Search for the cell housing the specified text and yield its (x, y) center coordinate. 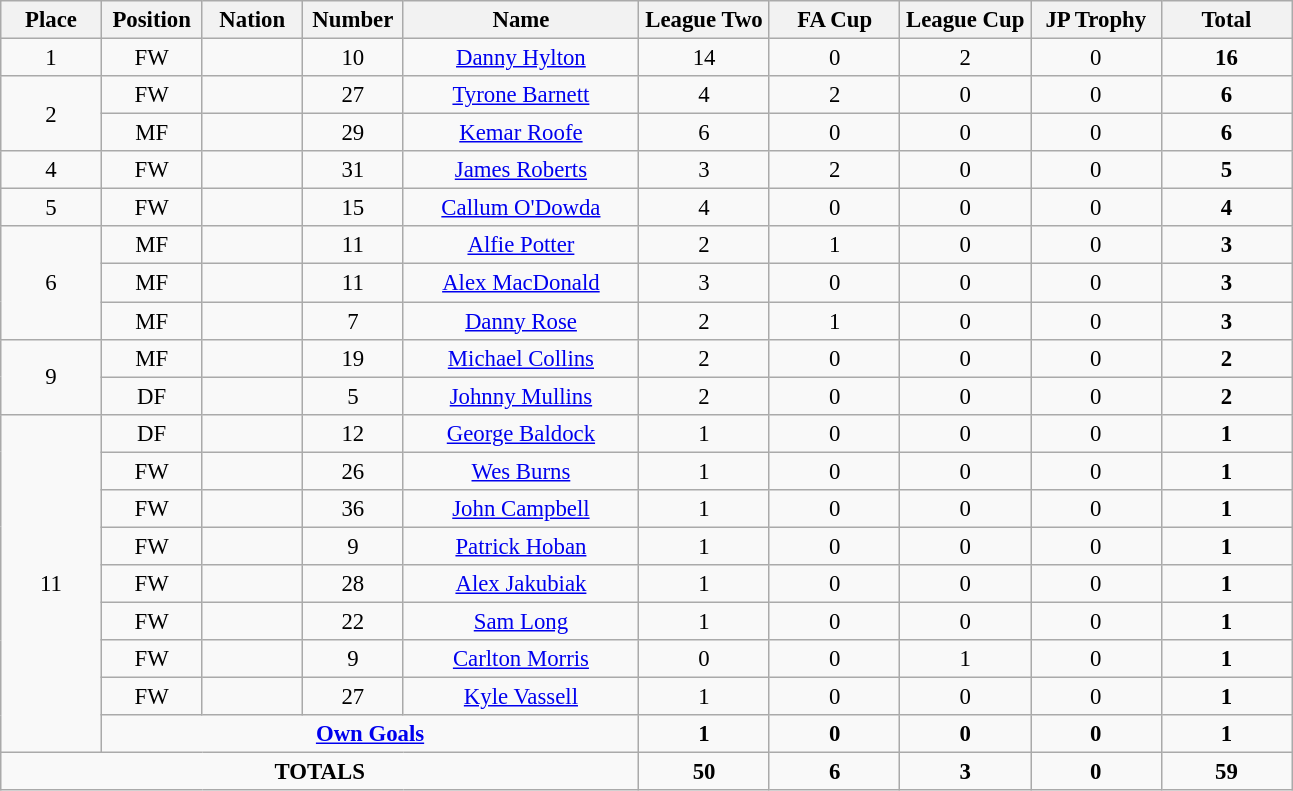
Number (354, 20)
Sam Long (521, 621)
Patrick Hoban (521, 546)
59 (1226, 772)
Johnny Mullins (521, 396)
Own Goals (370, 734)
TOTALS (320, 772)
League Two (704, 20)
7 (354, 321)
Carlton Morris (521, 659)
Danny Hylton (521, 58)
Tyrone Barnett (521, 95)
Alex Jakubiak (521, 584)
22 (354, 621)
28 (354, 584)
29 (354, 133)
League Cup (966, 20)
14 (704, 58)
John Campbell (521, 509)
12 (354, 433)
Wes Burns (521, 471)
31 (354, 170)
26 (354, 471)
Alex MacDonald (521, 283)
Name (521, 20)
FA Cup (834, 20)
Alfie Potter (521, 245)
Kemar Roofe (521, 133)
Total (1226, 20)
50 (704, 772)
Danny Rose (521, 321)
Nation (252, 20)
Kyle Vassell (521, 697)
19 (354, 358)
James Roberts (521, 170)
36 (354, 509)
JP Trophy (1096, 20)
George Baldock (521, 433)
Position (152, 20)
Place (52, 20)
16 (1226, 58)
15 (354, 208)
10 (354, 58)
Michael Collins (521, 358)
Callum O'Dowda (521, 208)
